From the cell containing the given text, extract its center point as (x, y) coordinate. 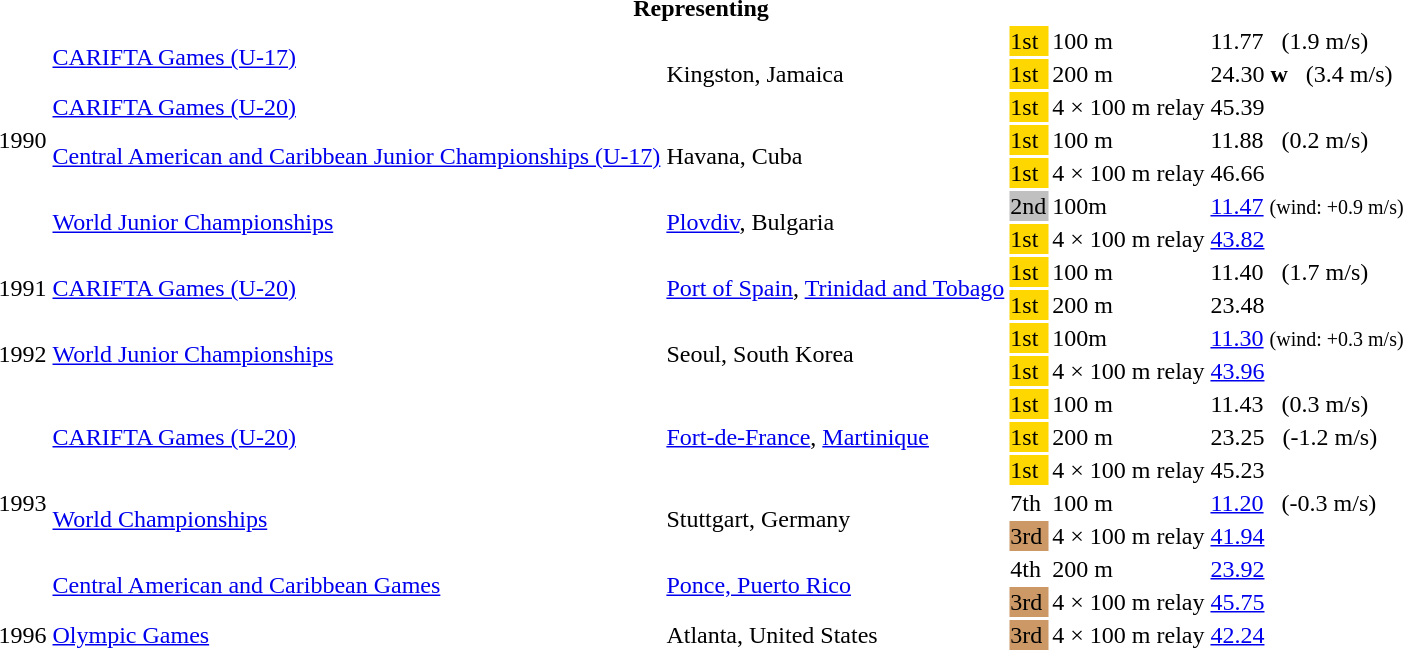
Atlanta, United States (836, 635)
Central American and Caribbean Games (356, 586)
CARIFTA Games (U-17) (356, 58)
Ponce, Puerto Rico (836, 586)
Olympic Games (356, 635)
Central American and Caribbean Junior Championships (U-17) (356, 156)
Fort-de-France, Martinique (836, 437)
World Championships (356, 520)
7th (1028, 503)
Havana, Cuba (836, 156)
Stuttgart, Germany (836, 520)
Port of Spain, Trinidad and Tobago (836, 288)
Plovdiv, Bulgaria (836, 222)
Kingston, Jamaica (836, 74)
4th (1028, 569)
2nd (1028, 206)
Seoul, South Korea (836, 354)
